Return (X, Y) of the center of cell containing provided text 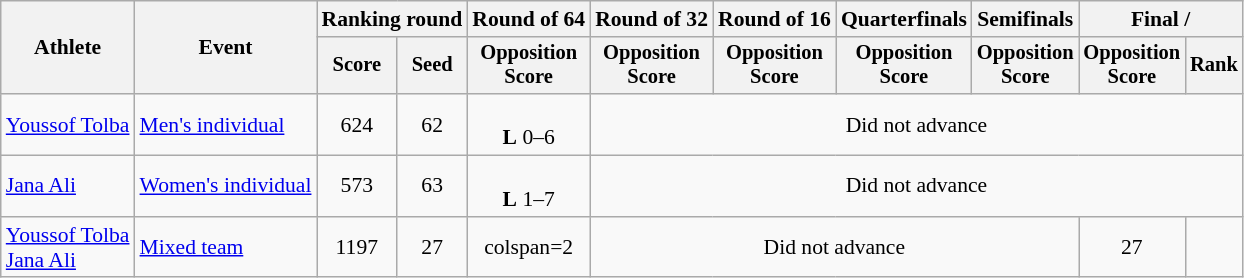
1197 (356, 248)
Semifinals (1026, 19)
Round of 32 (652, 19)
Quarterfinals (904, 19)
Men's individual (226, 124)
Seed (432, 66)
colspan=2 (528, 248)
Rank (1214, 66)
Round of 64 (528, 19)
L 1–7 (528, 186)
Youssof TolbaJana Ali (68, 248)
Event (226, 48)
Score (356, 66)
Athlete (68, 48)
63 (432, 186)
Ranking round (392, 19)
Mixed team (226, 248)
573 (356, 186)
L 0–6 (528, 124)
Jana Ali (68, 186)
Round of 16 (774, 19)
Final / (1160, 19)
Youssof Tolba (68, 124)
62 (432, 124)
624 (356, 124)
Women's individual (226, 186)
